Capture the cell that displays the provided text and extract its [X, Y] central coordinate. 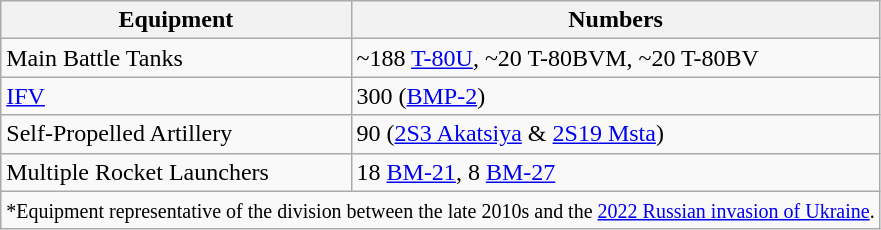
90 (2S3 Akatsiya & 2S19 Msta) [616, 134]
300 (BMP-2) [616, 96]
18 BM-21, 8 BM-27 [616, 172]
Main Battle Tanks [176, 58]
Self-Propelled Artillery [176, 134]
Numbers [616, 20]
*Equipment representative of the division between the late 2010s and the 2022 Russian invasion of Ukraine. [440, 210]
~188 T-80U, ~20 T-80BVM, ~20 T-80BV [616, 58]
IFV [176, 96]
Equipment [176, 20]
Multiple Rocket Launchers [176, 172]
